Capture the cell that displays the provided text and extract its [X, Y] central coordinate. 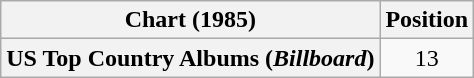
US Top Country Albums (Billboard) [190, 58]
13 [427, 58]
Chart (1985) [190, 20]
Position [427, 20]
